Find where the given text appears and provide that cell's center as (X, Y) coordinate. 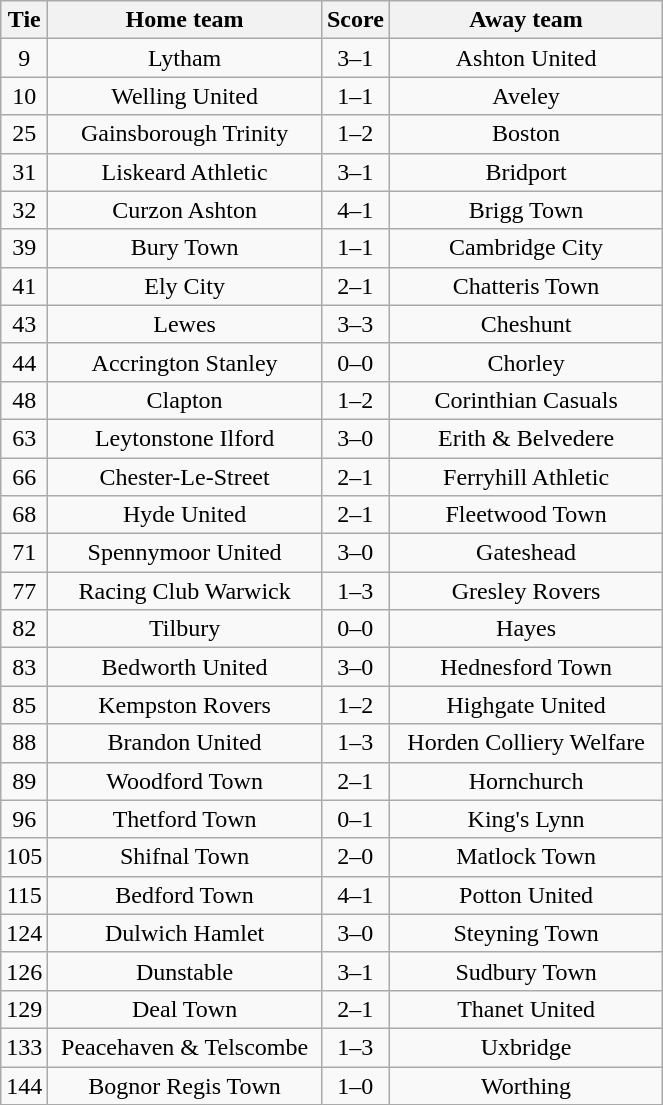
Steyning Town (526, 933)
Aveley (526, 96)
Bedford Town (185, 895)
25 (24, 134)
82 (24, 629)
Chorley (526, 362)
Chatteris Town (526, 286)
Fleetwood Town (526, 515)
85 (24, 705)
Clapton (185, 400)
Boston (526, 134)
Kempston Rovers (185, 705)
43 (24, 324)
King's Lynn (526, 819)
105 (24, 857)
3–3 (355, 324)
32 (24, 210)
Sudbury Town (526, 971)
Hayes (526, 629)
77 (24, 591)
83 (24, 667)
Cambridge City (526, 248)
63 (24, 438)
Hyde United (185, 515)
1–0 (355, 1085)
Worthing (526, 1085)
Thanet United (526, 1009)
Gainsborough Trinity (185, 134)
Curzon Ashton (185, 210)
Ferryhill Athletic (526, 477)
Away team (526, 20)
Deal Town (185, 1009)
Tilbury (185, 629)
2–0 (355, 857)
Score (355, 20)
Potton United (526, 895)
Leytonstone Ilford (185, 438)
Peacehaven & Telscombe (185, 1047)
Corinthian Casuals (526, 400)
Accrington Stanley (185, 362)
Bridport (526, 172)
129 (24, 1009)
Cheshunt (526, 324)
Welling United (185, 96)
Erith & Belvedere (526, 438)
Thetford Town (185, 819)
0–1 (355, 819)
144 (24, 1085)
31 (24, 172)
Gateshead (526, 553)
Bedworth United (185, 667)
44 (24, 362)
126 (24, 971)
96 (24, 819)
68 (24, 515)
Bury Town (185, 248)
Uxbridge (526, 1047)
66 (24, 477)
Woodford Town (185, 781)
Liskeard Athletic (185, 172)
Highgate United (526, 705)
Gresley Rovers (526, 591)
89 (24, 781)
Spennymoor United (185, 553)
Lytham (185, 58)
Racing Club Warwick (185, 591)
Ely City (185, 286)
Shifnal Town (185, 857)
Chester-Le-Street (185, 477)
Ashton United (526, 58)
133 (24, 1047)
10 (24, 96)
Brigg Town (526, 210)
Horden Colliery Welfare (526, 743)
Dunstable (185, 971)
71 (24, 553)
Bognor Regis Town (185, 1085)
Dulwich Hamlet (185, 933)
41 (24, 286)
39 (24, 248)
48 (24, 400)
Hednesford Town (526, 667)
Tie (24, 20)
Matlock Town (526, 857)
Lewes (185, 324)
124 (24, 933)
115 (24, 895)
9 (24, 58)
Home team (185, 20)
88 (24, 743)
Brandon United (185, 743)
Hornchurch (526, 781)
